Search for the cell housing the specified text and yield its [x, y] center coordinate. 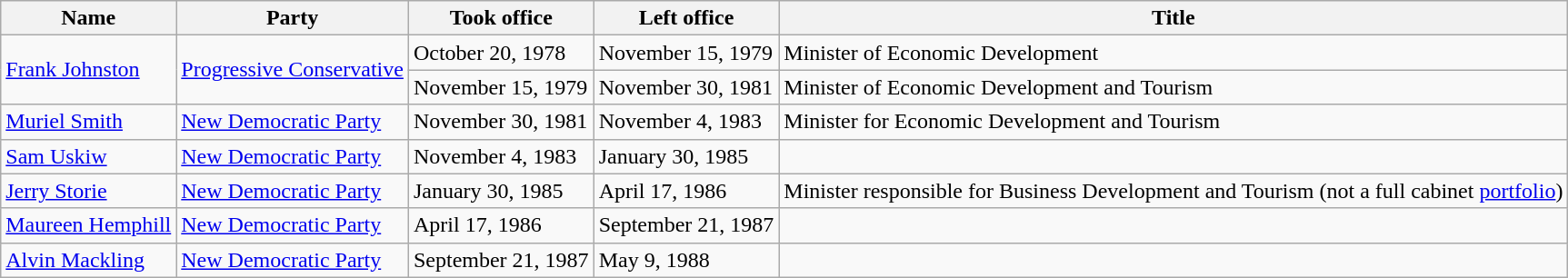
Maureen Hemphill [89, 225]
Sam Uskiw [89, 156]
Muriel Smith [89, 122]
Frank Johnston [89, 70]
May 9, 1988 [686, 260]
Alvin Mackling [89, 260]
Title [1174, 18]
Party [293, 18]
Minister of Economic Development [1174, 53]
Minister responsible for Business Development and Tourism (not a full cabinet portfolio) [1174, 191]
Jerry Storie [89, 191]
Name [89, 18]
October 20, 1978 [501, 53]
Took office [501, 18]
Minister of Economic Development and Tourism [1174, 87]
Left office [686, 18]
Progressive Conservative [293, 70]
Minister for Economic Development and Tourism [1174, 122]
